Return the [X, Y] coordinate for the center point of the cell that contains the specified text.  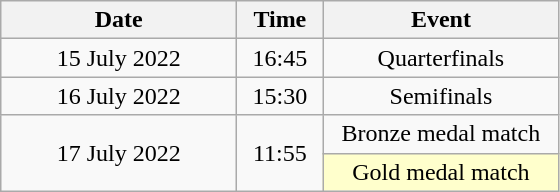
11:55 [280, 153]
17 July 2022 [119, 153]
Gold medal match [441, 172]
15:30 [280, 96]
Time [280, 20]
16:45 [280, 58]
Bronze medal match [441, 134]
Date [119, 20]
Event [441, 20]
16 July 2022 [119, 96]
Quarterfinals [441, 58]
Semifinals [441, 96]
15 July 2022 [119, 58]
